Detect which cell encompasses the target text, then output its [X, Y] center coordinate. 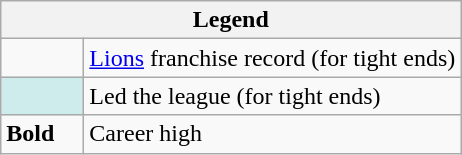
Lions franchise record (for tight ends) [272, 58]
Bold [42, 134]
Career high [272, 134]
Legend [231, 20]
Led the league (for tight ends) [272, 96]
